Scan for the cell matching the given text and deliver its (X, Y) coordinate at center. 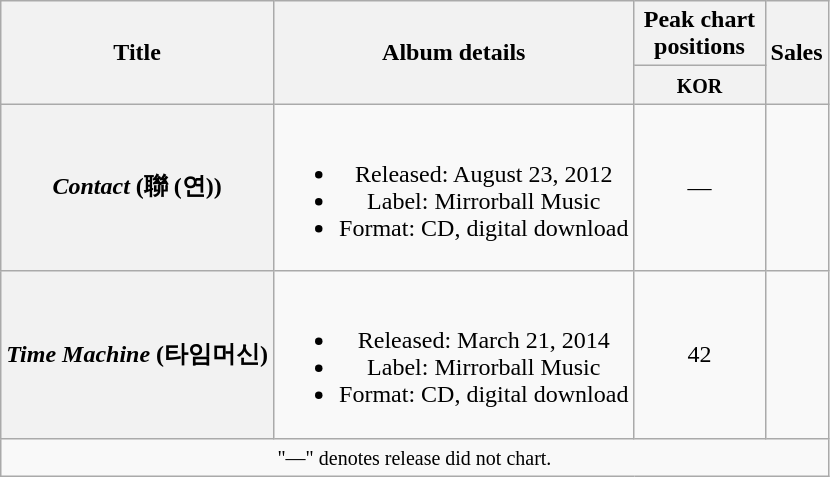
Time Machine (타임머신) (138, 354)
Contact (聯 (연)) (138, 188)
KOR (700, 85)
Peak chart positions (700, 34)
Title (138, 52)
Released: August 23, 2012Label: Mirrorball MusicFormat: CD, digital download (454, 188)
"—" denotes release did not chart. (414, 457)
Sales (796, 52)
42 (700, 354)
— (700, 188)
Album details (454, 52)
Released: March 21, 2014Label: Mirrorball MusicFormat: CD, digital download (454, 354)
